Search for the cell housing the specified text and yield its (x, y) center coordinate. 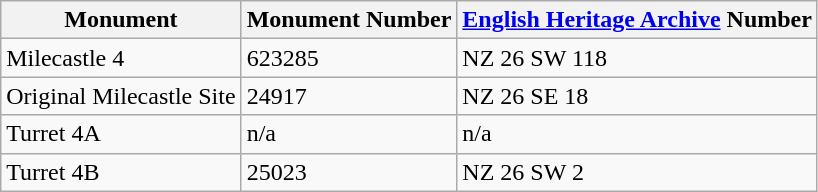
English Heritage Archive Number (638, 20)
Turret 4B (121, 172)
NZ 26 SW 118 (638, 58)
Milecastle 4 (121, 58)
25023 (349, 172)
Turret 4A (121, 134)
Monument (121, 20)
NZ 26 SE 18 (638, 96)
24917 (349, 96)
NZ 26 SW 2 (638, 172)
623285 (349, 58)
Monument Number (349, 20)
Original Milecastle Site (121, 96)
